Capture the cell that displays the provided text and extract its [X, Y] central coordinate. 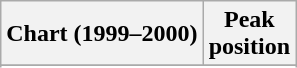
Peakposition [249, 34]
Chart (1999–2000) [102, 34]
